Provide the [X, Y] coordinate of the cell's center where the given text is located.  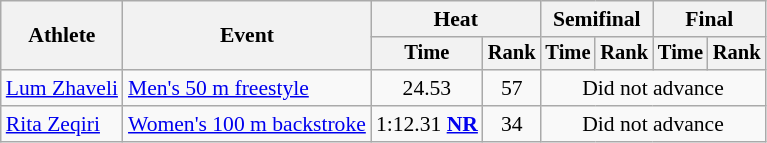
Athlete [62, 36]
24.53 [427, 88]
Men's 50 m freestyle [247, 88]
Lum Zhaveli [62, 88]
Final [709, 19]
57 [512, 88]
Heat [456, 19]
1:12.31 NR [427, 124]
Women's 100 m backstroke [247, 124]
Semifinal [597, 19]
34 [512, 124]
Rita Zeqiri [62, 124]
Event [247, 36]
